Find where the given text appears and provide that cell's center as (X, Y) coordinate. 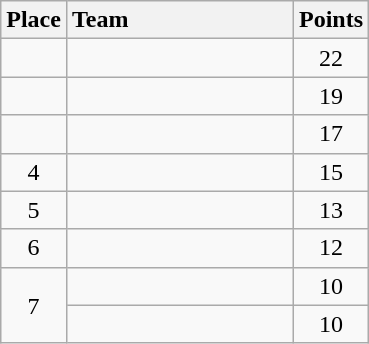
Points (332, 20)
6 (34, 248)
15 (332, 172)
22 (332, 58)
7 (34, 305)
Place (34, 20)
12 (332, 248)
13 (332, 210)
5 (34, 210)
17 (332, 134)
19 (332, 96)
Team (180, 20)
4 (34, 172)
